Capture the cell that displays the provided text and extract its (X, Y) central coordinate. 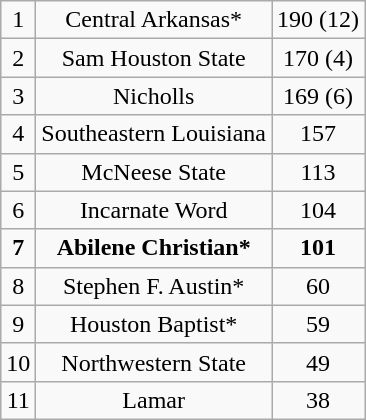
101 (318, 248)
169 (6) (318, 96)
190 (12) (318, 20)
104 (318, 210)
Central Arkansas* (154, 20)
4 (18, 134)
60 (318, 286)
10 (18, 362)
38 (318, 400)
McNeese State (154, 172)
1 (18, 20)
9 (18, 324)
Abilene Christian* (154, 248)
Nicholls (154, 96)
11 (18, 400)
5 (18, 172)
59 (318, 324)
Northwestern State (154, 362)
2 (18, 58)
113 (318, 172)
7 (18, 248)
157 (318, 134)
Lamar (154, 400)
Incarnate Word (154, 210)
170 (4) (318, 58)
Houston Baptist* (154, 324)
Sam Houston State (154, 58)
49 (318, 362)
3 (18, 96)
Stephen F. Austin* (154, 286)
8 (18, 286)
Southeastern Louisiana (154, 134)
6 (18, 210)
